Return the (x, y) coordinate for the center point of the cell that contains the specified text.  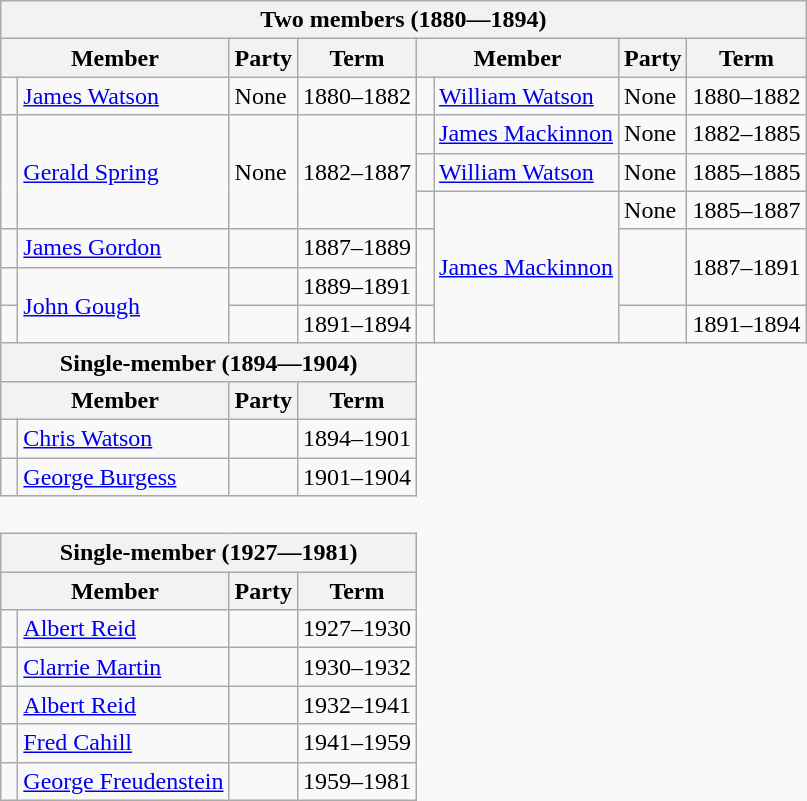
1894–1901 (356, 438)
James Gordon (124, 248)
Two members (1880—1894) (404, 20)
James Watson (124, 96)
1885–1887 (746, 210)
1885–1885 (746, 172)
Gerald Spring (124, 172)
1887–1889 (356, 248)
1882–1887 (356, 172)
Chris Watson (124, 438)
1889–1891 (356, 286)
John Gough (124, 305)
1927–1930 (356, 629)
1959–1981 (356, 781)
Single-member (1894—1904) (209, 362)
Fred Cahill (124, 743)
George Burgess (124, 477)
Clarrie Martin (124, 667)
1887–1891 (746, 267)
1930–1932 (356, 667)
George Freudenstein (124, 781)
1932–1941 (356, 705)
1941–1959 (356, 743)
1882–1885 (746, 134)
Single-member (1927—1981) (209, 553)
1901–1904 (356, 477)
